Output the (x, y) coordinate of the center of the cell containing the given text.  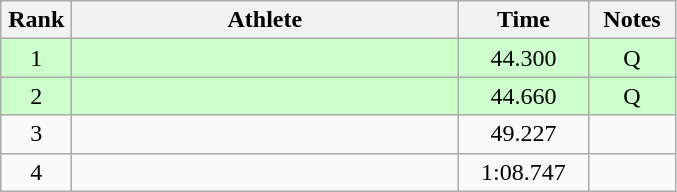
44.660 (524, 96)
Rank (36, 20)
2 (36, 96)
4 (36, 172)
1:08.747 (524, 172)
44.300 (524, 58)
1 (36, 58)
Time (524, 20)
49.227 (524, 134)
Notes (632, 20)
Athlete (265, 20)
3 (36, 134)
